Locate the cell with the specified text and output its [x, y] center coordinate. 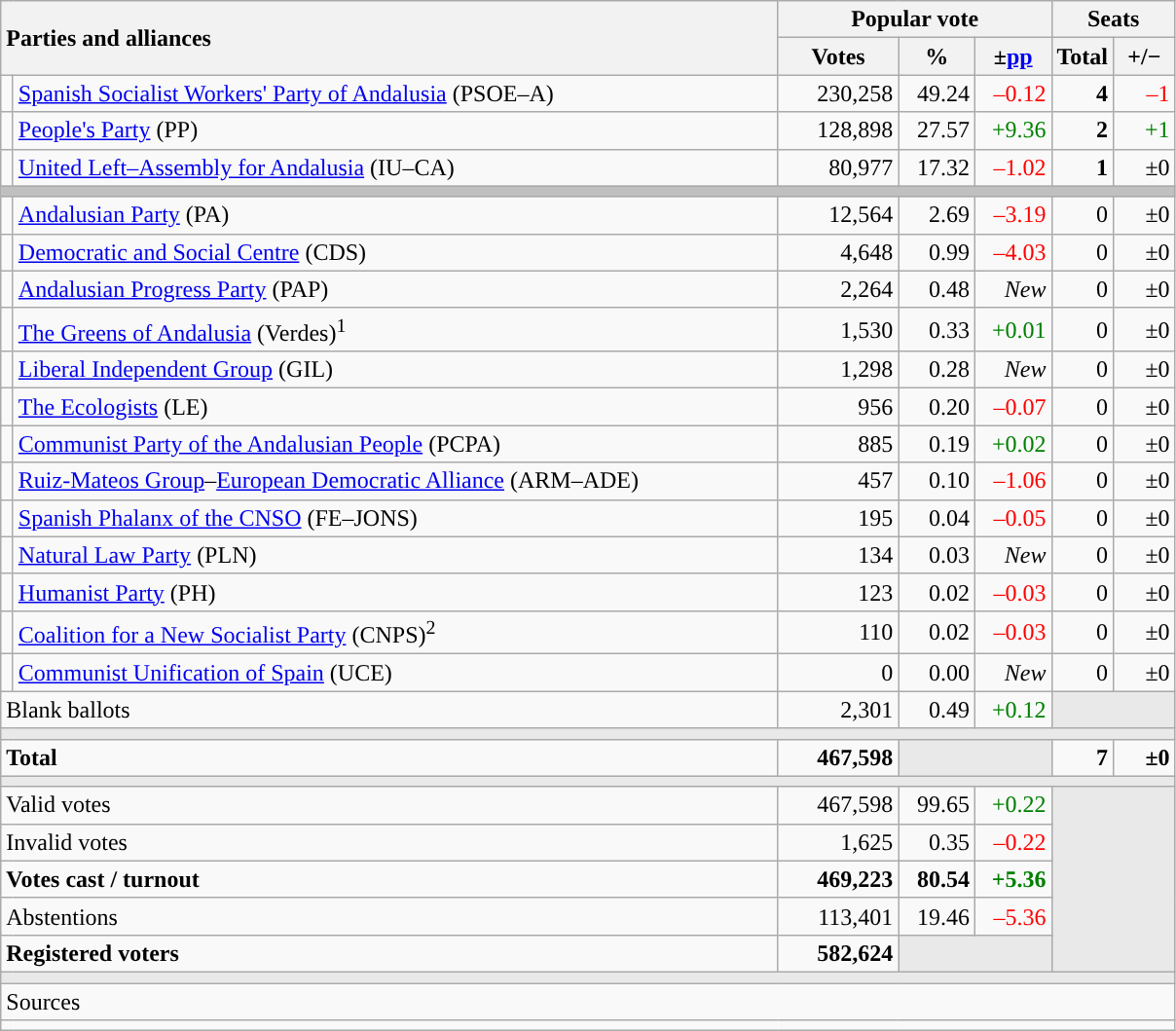
1,625 [838, 842]
1,298 [838, 370]
Spanish Phalanx of the CNSO (FE–JONS) [395, 518]
0.49 [937, 710]
2,264 [838, 289]
4 [1083, 93]
Sources [588, 1002]
Andalusian Party (PA) [395, 215]
0.35 [937, 842]
±pp [1012, 56]
–4.03 [1012, 252]
Popular vote [915, 19]
% [937, 56]
80,977 [838, 167]
12,564 [838, 215]
4,648 [838, 252]
People's Party (PP) [395, 130]
Ruiz-Mateos Group–European Democratic Alliance (ARM–ADE) [395, 481]
Valid votes [389, 805]
2.69 [937, 215]
113,401 [838, 916]
Invalid votes [389, 842]
Seats [1114, 19]
128,898 [838, 130]
110 [838, 633]
1,530 [838, 329]
–1 [1145, 93]
134 [838, 555]
+0.02 [1012, 444]
7 [1083, 757]
469,223 [838, 879]
0.03 [937, 555]
Natural Law Party (PLN) [395, 555]
582,624 [838, 953]
Humanist Party (PH) [395, 592]
Andalusian Progress Party (PAP) [395, 289]
Registered voters [389, 953]
–5.36 [1012, 916]
Votes cast / turnout [389, 879]
0.00 [937, 673]
Parties and alliances [389, 38]
0.33 [937, 329]
–1.06 [1012, 481]
Democratic and Social Centre (CDS) [395, 252]
The Ecologists (LE) [395, 407]
2,301 [838, 710]
49.24 [937, 93]
Communist Unification of Spain (UCE) [395, 673]
–0.12 [1012, 93]
195 [838, 518]
2 [1083, 130]
0.10 [937, 481]
Communist Party of the Andalusian People (PCPA) [395, 444]
Abstentions [389, 916]
–0.05 [1012, 518]
+9.36 [1012, 130]
0.20 [937, 407]
123 [838, 592]
0.19 [937, 444]
+5.36 [1012, 879]
1 [1083, 167]
+1 [1145, 130]
0.99 [937, 252]
0.28 [937, 370]
–1.02 [1012, 167]
17.32 [937, 167]
Liberal Independent Group (GIL) [395, 370]
Blank ballots [389, 710]
–0.07 [1012, 407]
Coalition for a New Socialist Party (CNPS)2 [395, 633]
27.57 [937, 130]
230,258 [838, 93]
+0.22 [1012, 805]
Spanish Socialist Workers' Party of Andalusia (PSOE–A) [395, 93]
–3.19 [1012, 215]
99.65 [937, 805]
80.54 [937, 879]
United Left–Assembly for Andalusia (IU–CA) [395, 167]
457 [838, 481]
956 [838, 407]
0.48 [937, 289]
+0.12 [1012, 710]
Votes [838, 56]
–0.22 [1012, 842]
0.04 [937, 518]
+/− [1145, 56]
885 [838, 444]
19.46 [937, 916]
+0.01 [1012, 329]
The Greens of Andalusia (Verdes)1 [395, 329]
